Output the [x, y] coordinate of the center of the cell containing the given text.  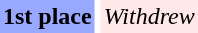
Withdrew [150, 16]
1st place [48, 16]
